Detect which cell encompasses the target text, then output its (x, y) center coordinate. 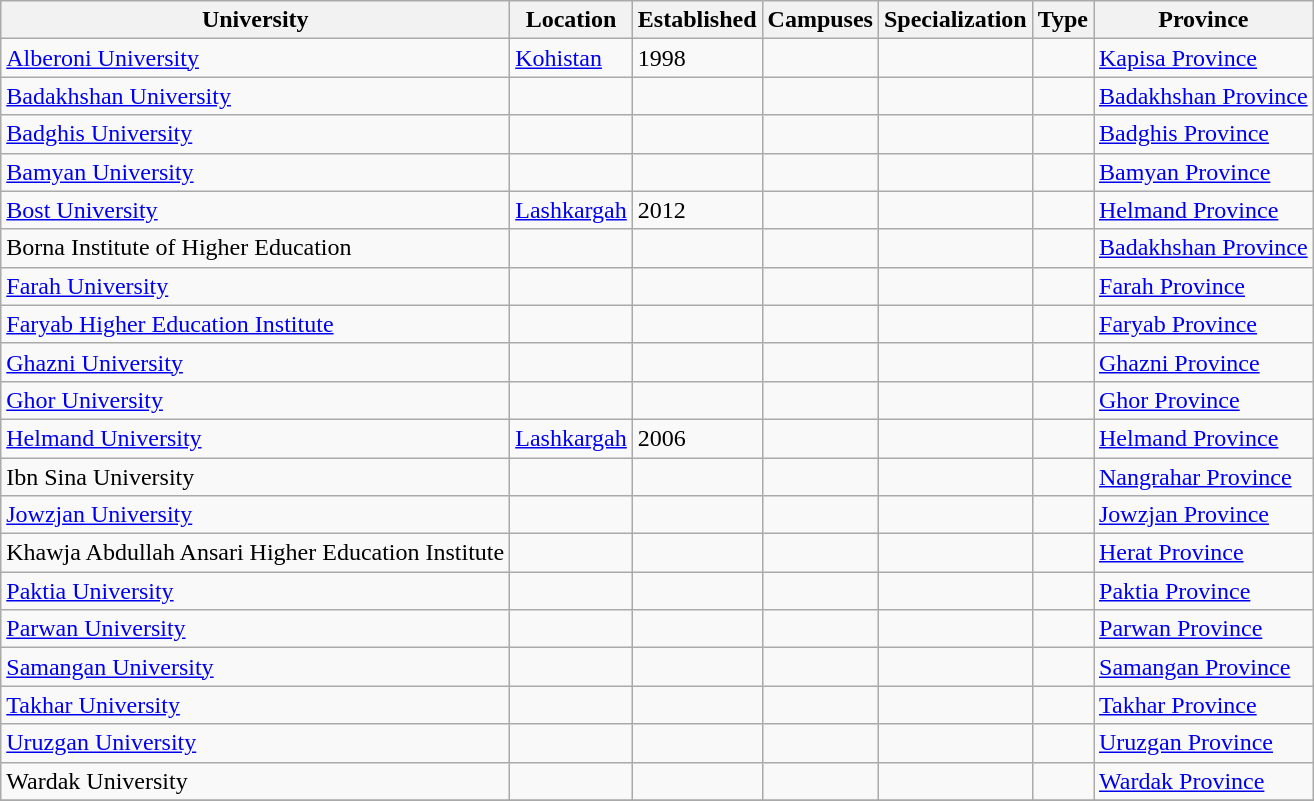
Ghor Province (1204, 400)
Uruzgan University (256, 743)
Ghazni University (256, 362)
Type (1062, 20)
Wardak Province (1204, 781)
Specialization (955, 20)
Paktia University (256, 591)
Wardak University (256, 781)
Bamyan University (256, 172)
Khawja Abdullah Ansari Higher Education Institute (256, 553)
Jowzjan Province (1204, 515)
2012 (697, 210)
2006 (697, 438)
Badghis University (256, 134)
University (256, 20)
Kohistan (572, 58)
Established (697, 20)
Faryab Higher Education Institute (256, 324)
Herat Province (1204, 553)
Alberoni University (256, 58)
Farah Province (1204, 286)
Takhar University (256, 705)
Takhar Province (1204, 705)
Province (1204, 20)
Samangan Province (1204, 667)
Parwan Province (1204, 629)
Uruzgan Province (1204, 743)
Paktia Province (1204, 591)
Kapisa Province (1204, 58)
Badakhshan University (256, 96)
Farah University (256, 286)
1998 (697, 58)
Samangan University (256, 667)
Borna Institute of Higher Education (256, 248)
Helmand University (256, 438)
Location (572, 20)
Nangrahar Province (1204, 477)
Badghis Province (1204, 134)
Bamyan Province (1204, 172)
Parwan University (256, 629)
Ibn Sina University (256, 477)
Faryab Province (1204, 324)
Jowzjan University (256, 515)
Ghor University (256, 400)
Campuses (820, 20)
Ghazni Province (1204, 362)
Bost University (256, 210)
